Capture the cell that displays the provided text and extract its [X, Y] central coordinate. 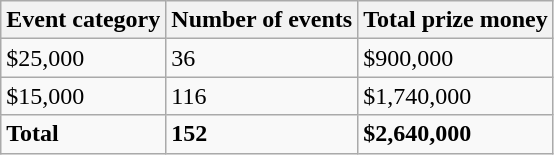
36 [262, 58]
$15,000 [84, 96]
$1,740,000 [456, 96]
Total prize money [456, 20]
Number of events [262, 20]
152 [262, 134]
Total [84, 134]
$2,640,000 [456, 134]
$900,000 [456, 58]
116 [262, 96]
$25,000 [84, 58]
Event category [84, 20]
